Output the (X, Y) coordinate of the center of the cell containing the given text.  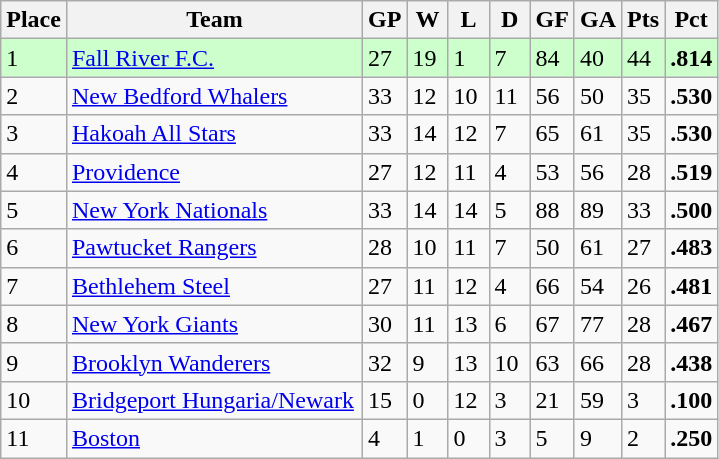
59 (598, 400)
8 (34, 324)
Bethlehem Steel (214, 286)
30 (385, 324)
GF (552, 20)
.519 (692, 172)
.250 (692, 438)
.483 (692, 248)
Brooklyn Wanderers (214, 362)
Team (214, 20)
67 (552, 324)
New York Giants (214, 324)
.814 (692, 58)
Providence (214, 172)
Pawtucket Rangers (214, 248)
44 (644, 58)
54 (598, 286)
53 (552, 172)
Fall River F.C. (214, 58)
Place (34, 20)
W (428, 20)
GP (385, 20)
77 (598, 324)
84 (552, 58)
L (468, 20)
26 (644, 286)
New York Nationals (214, 210)
88 (552, 210)
Hakoah All Stars (214, 134)
19 (428, 58)
Pts (644, 20)
63 (552, 362)
Boston (214, 438)
Pct (692, 20)
New Bedford Whalers (214, 96)
.500 (692, 210)
D (510, 20)
GA (598, 20)
40 (598, 58)
.100 (692, 400)
32 (385, 362)
Bridgeport Hungaria/Newark (214, 400)
.438 (692, 362)
89 (598, 210)
.467 (692, 324)
65 (552, 134)
15 (385, 400)
21 (552, 400)
.481 (692, 286)
